For the text-containing cell, return its midpoint in (X, Y) coordinate format. 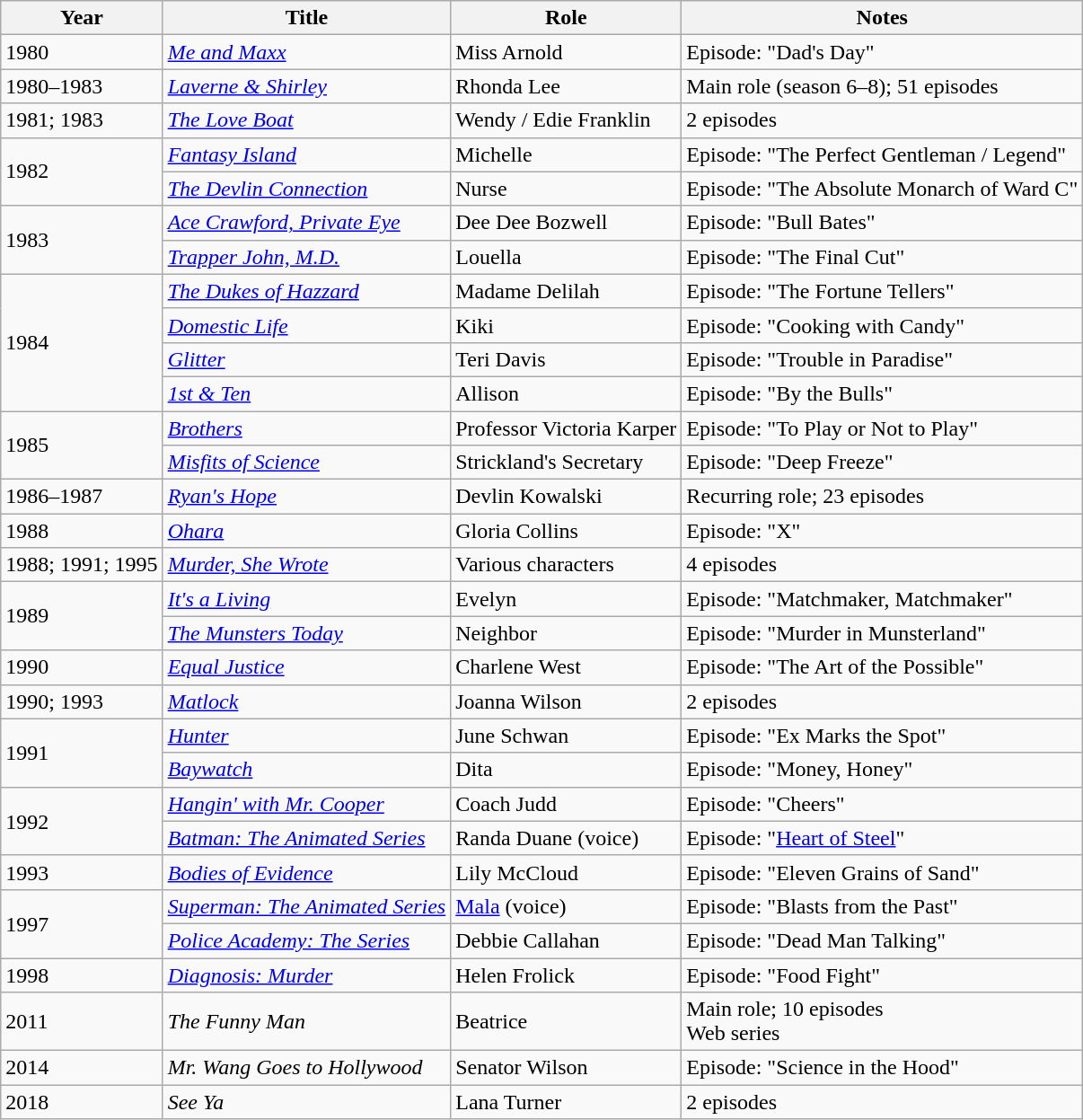
Recurring role; 23 episodes (882, 497)
Role (566, 18)
Episode: "Bull Bates" (882, 223)
Lana Turner (566, 1102)
Episode: "By the Bulls" (882, 393)
Strickland's Secretary (566, 463)
Year (82, 18)
1982 (82, 172)
Episode: "Murder in Munsterland" (882, 633)
Episode: "Eleven Grains of Sand" (882, 872)
1992 (82, 821)
1st & Ten (307, 393)
It's a Living (307, 599)
Dita (566, 770)
Episode: "Money, Honey" (882, 770)
Episode: "To Play or Not to Play" (882, 428)
Mr. Wang Goes to Hollywood (307, 1068)
Murder, She Wrote (307, 565)
Nurse (566, 189)
Senator Wilson (566, 1068)
Neighbor (566, 633)
Beatrice (566, 1022)
Episode: "The Perfect Gentleman / Legend" (882, 154)
Wendy / Edie Franklin (566, 120)
Episode: "The Absolute Monarch of Ward C" (882, 189)
The Munsters Today (307, 633)
Misfits of Science (307, 463)
Episode: "Cooking with Candy" (882, 325)
The Funny Man (307, 1022)
1990 (82, 667)
Episode: "The Final Cut" (882, 257)
2018 (82, 1102)
Brothers (307, 428)
Episode: "Science in the Hood" (882, 1068)
Professor Victoria Karper (566, 428)
Episode: "Ex Marks the Spot" (882, 736)
Madame Delilah (566, 291)
Lily McCloud (566, 872)
Matlock (307, 701)
The Love Boat (307, 120)
The Devlin Connection (307, 189)
1985 (82, 445)
Domestic Life (307, 325)
Gloria Collins (566, 531)
Notes (882, 18)
Episode: "Dad's Day" (882, 52)
Episode: "The Art of the Possible" (882, 667)
Miss Arnold (566, 52)
Devlin Kowalski (566, 497)
Hangin' with Mr. Cooper (307, 804)
4 episodes (882, 565)
See Ya (307, 1102)
Superman: The Animated Series (307, 906)
Batman: The Animated Series (307, 838)
Episode: "Deep Freeze" (882, 463)
Title (307, 18)
Ace Crawford, Private Eye (307, 223)
Allison (566, 393)
Michelle (566, 154)
1981; 1983 (82, 120)
1980–1983 (82, 86)
2014 (82, 1068)
June Schwan (566, 736)
Louella (566, 257)
Episode: "Matchmaker, Matchmaker" (882, 599)
1998 (82, 974)
Ohara (307, 531)
1989 (82, 616)
Joanna Wilson (566, 701)
Randa Duane (voice) (566, 838)
Rhonda Lee (566, 86)
Debbie Callahan (566, 940)
Episode: "Cheers" (882, 804)
Equal Justice (307, 667)
Diagnosis: Murder (307, 974)
Police Academy: The Series (307, 940)
2011 (82, 1022)
Various characters (566, 565)
Episode: "Dead Man Talking" (882, 940)
1993 (82, 872)
Teri Davis (566, 359)
1990; 1993 (82, 701)
Episode: "The Fortune Tellers" (882, 291)
Ryan's Hope (307, 497)
1986–1987 (82, 497)
Laverne & Shirley (307, 86)
1980 (82, 52)
Coach Judd (566, 804)
Helen Frolick (566, 974)
Glitter (307, 359)
Me and Maxx (307, 52)
1997 (82, 923)
Episode: "Heart of Steel" (882, 838)
Mala (voice) (566, 906)
1988; 1991; 1995 (82, 565)
Episode: "X" (882, 531)
Charlene West (566, 667)
Main role; 10 episodesWeb series (882, 1022)
1984 (82, 342)
Trapper John, M.D. (307, 257)
1988 (82, 531)
Bodies of Evidence (307, 872)
1991 (82, 753)
Episode: "Food Fight" (882, 974)
Episode: "Blasts from the Past" (882, 906)
Kiki (566, 325)
Fantasy Island (307, 154)
Evelyn (566, 599)
The Dukes of Hazzard (307, 291)
1983 (82, 240)
Main role (season 6–8); 51 episodes (882, 86)
Baywatch (307, 770)
Hunter (307, 736)
Episode: "Trouble in Paradise" (882, 359)
Dee Dee Bozwell (566, 223)
